Pinpoint the cell where the given text exists, returning its (x, y) midpoint coordinate. 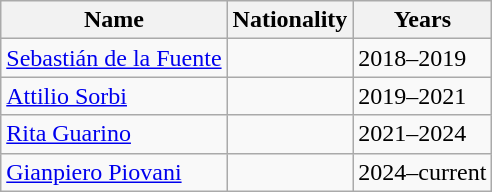
2024–current (422, 172)
2019–2021 (422, 96)
Name (114, 20)
Nationality (290, 20)
2018–2019 (422, 58)
Attilio Sorbi (114, 96)
2021–2024 (422, 134)
Years (422, 20)
Rita Guarino (114, 134)
Gianpiero Piovani (114, 172)
Sebastián de la Fuente (114, 58)
